Output the (X, Y) coordinate of the center of the cell containing the given text.  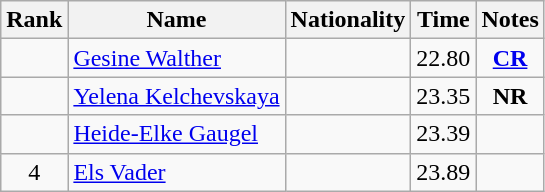
Rank (34, 20)
Nationality (348, 20)
Name (176, 20)
23.89 (444, 172)
22.80 (444, 58)
23.35 (444, 96)
Heide-Elke Gaugel (176, 134)
4 (34, 172)
Gesine Walther (176, 58)
CR (510, 58)
Yelena Kelchevskaya (176, 96)
Time (444, 20)
Els Vader (176, 172)
Notes (510, 20)
NR (510, 96)
23.39 (444, 134)
